Pinpoint the cell where the given text exists, returning its (x, y) midpoint coordinate. 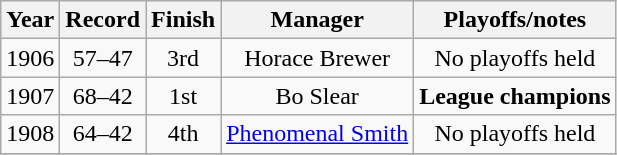
Playoffs/notes (515, 20)
1908 (30, 134)
Finish (184, 20)
57–47 (103, 58)
Phenomenal Smith (318, 134)
Record (103, 20)
1907 (30, 96)
68–42 (103, 96)
Horace Brewer (318, 58)
3rd (184, 58)
Manager (318, 20)
64–42 (103, 134)
1906 (30, 58)
4th (184, 134)
Bo Slear (318, 96)
1st (184, 96)
Year (30, 20)
League champions (515, 96)
